For the text-containing cell, return its midpoint in (X, Y) coordinate format. 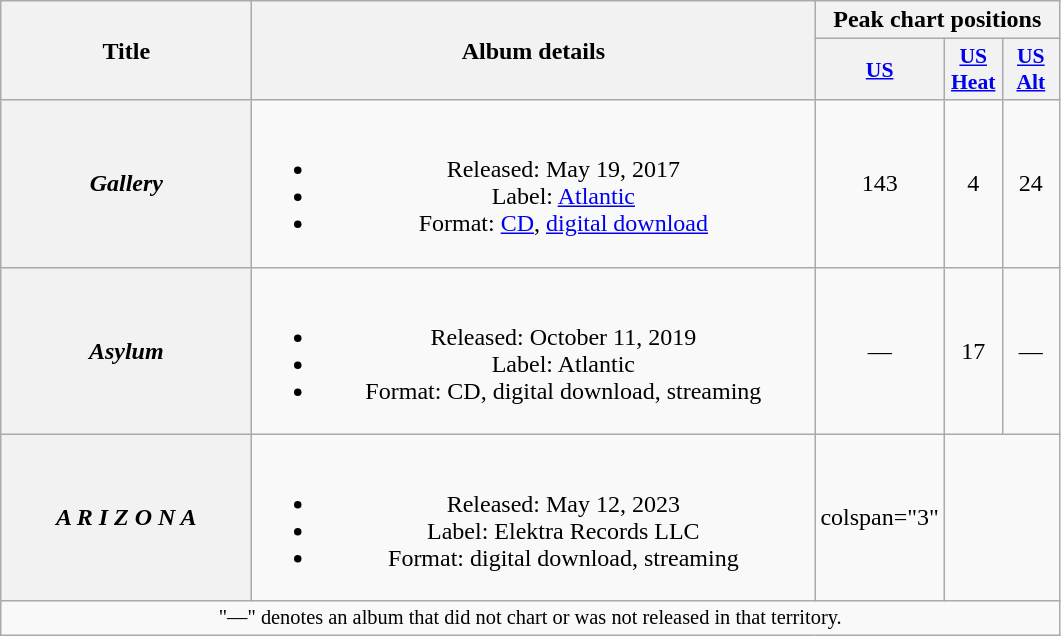
"—" denotes an album that did not chart or was not released in that territory. (530, 618)
US (880, 70)
Title (126, 50)
Released: October 11, 2019Label: AtlanticFormat: CD, digital download, streaming (534, 350)
17 (973, 350)
143 (880, 184)
USHeat (973, 70)
Peak chart positions (938, 20)
Asylum (126, 350)
24 (1031, 184)
colspan="3" (880, 518)
4 (973, 184)
A R I Z O N A (126, 518)
USAlt (1031, 70)
Album details (534, 50)
Gallery (126, 184)
Released: May 12, 2023Label: Elektra Records LLCFormat: digital download, streaming (534, 518)
Released: May 19, 2017Label: AtlanticFormat: CD, digital download (534, 184)
